Output the (X, Y) coordinate of the center of the cell containing the given text.  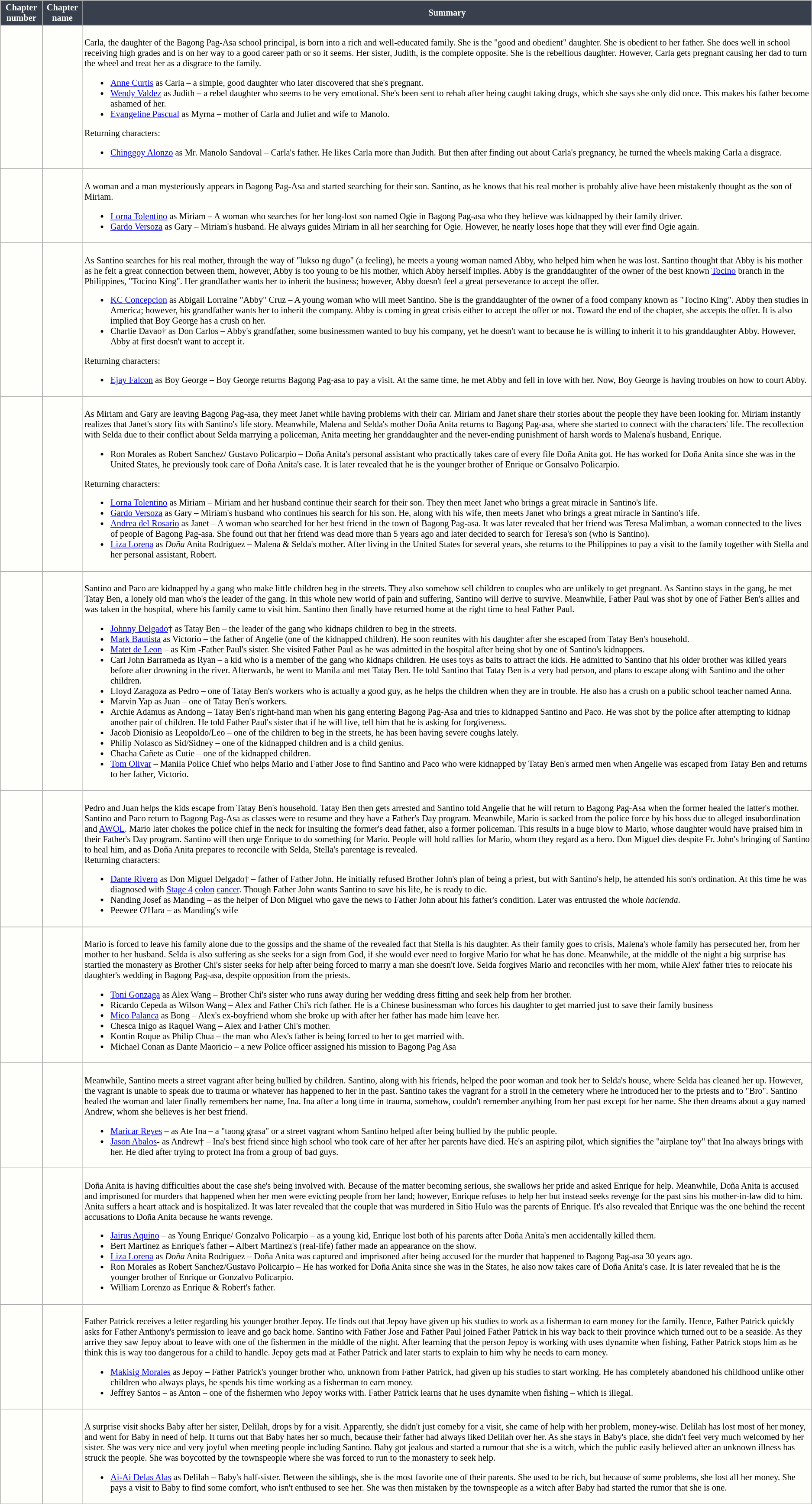
Summary (447, 13)
Chapter number (22, 13)
Chapter name (62, 13)
